Detect which cell encompasses the target text, then output its (x, y) center coordinate. 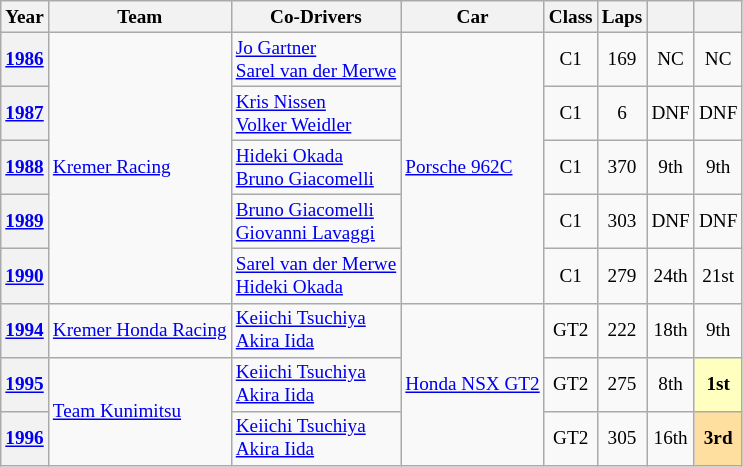
Kris Nissen Volker Weidler (316, 113)
Team Kunimitsu (140, 411)
Hideki Okada Bruno Giacomelli (316, 167)
169 (622, 59)
6 (622, 113)
1996 (25, 438)
1st (718, 384)
24th (671, 276)
Class (570, 17)
Kremer Racing (140, 168)
Team (140, 17)
279 (622, 276)
1988 (25, 167)
1990 (25, 276)
Kremer Honda Racing (140, 330)
1995 (25, 384)
370 (622, 167)
21st (718, 276)
305 (622, 438)
Co-Drivers (316, 17)
1987 (25, 113)
303 (622, 222)
18th (671, 330)
1989 (25, 222)
16th (671, 438)
Honda NSX GT2 (473, 384)
Sarel van der Merwe Hideki Okada (316, 276)
1994 (25, 330)
Jo Gartner Sarel van der Merwe (316, 59)
1986 (25, 59)
3rd (718, 438)
Year (25, 17)
222 (622, 330)
Porsche 962C (473, 168)
275 (622, 384)
Bruno Giacomelli Giovanni Lavaggi (316, 222)
Car (473, 17)
8th (671, 384)
Laps (622, 17)
